Determine the (x, y) coordinate at the center of the cell enclosing the given text.  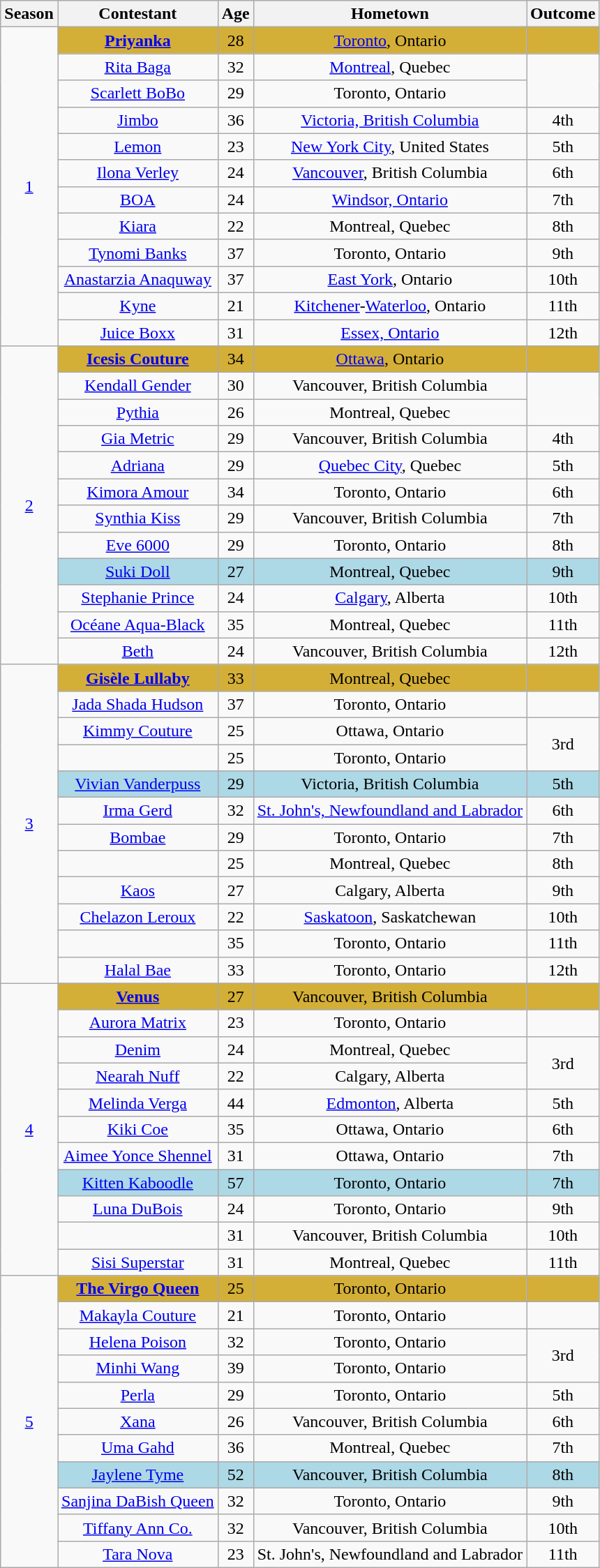
Irma Gerd (137, 811)
East York, Ontario (389, 279)
Xana (137, 1421)
Eve 6000 (137, 545)
Chelazon Leroux (137, 917)
Icesis Couture (137, 359)
Lemon (137, 147)
Gisèle Lullaby (137, 678)
Windsor, Ontario (389, 200)
Juice Boxx (137, 333)
Aurora Matrix (137, 1023)
New York City, United States (389, 147)
BOA (137, 200)
Melinda Verga (137, 1103)
1 (29, 187)
Océane Aqua-Black (137, 625)
Contestant (137, 14)
Perla (137, 1395)
Priyanka (137, 40)
Age (236, 14)
Tiffany Ann Co. (137, 1528)
Saskatoon, Saskatchewan (389, 917)
Vivian Vanderpuss (137, 784)
4 (29, 1129)
Ilona Verley (137, 173)
Kiki Coe (137, 1129)
Essex, Ontario (389, 333)
Jaylene Tyme (137, 1474)
Pythia (137, 412)
Sanjina DaBish Queen (137, 1501)
44 (236, 1103)
Uma Gahd (137, 1448)
Jada Shada Hudson (137, 704)
Anastarzia Anaquway (137, 279)
Season (29, 14)
Bombae (137, 837)
Scarlett BoBo (137, 94)
Rita Baga (137, 67)
Halal Bae (137, 970)
Kaos (137, 890)
Aimee Yonce Shennel (137, 1156)
30 (236, 386)
Sisi Superstar (137, 1262)
Nearah Nuff (137, 1076)
Kimora Amour (137, 492)
Beth (137, 651)
Venus (137, 996)
Kimmy Couture (137, 731)
Minhi Wang (137, 1368)
Gia Metric (137, 439)
Kitten Kaboodle (137, 1183)
Outcome (563, 14)
52 (236, 1474)
Kiara (137, 226)
Luna DuBois (137, 1209)
2 (29, 505)
Kyne (137, 306)
Kitchener-Waterloo, Ontario (389, 306)
Suki Doll (137, 572)
Synthia Kiss (137, 518)
28 (236, 40)
5 (29, 1422)
57 (236, 1183)
Denim (137, 1050)
39 (236, 1368)
Jimbo (137, 120)
Tynomi Banks (137, 253)
Kendall Gender (137, 386)
Makayla Couture (137, 1315)
Adriana (137, 465)
The Virgo Queen (137, 1289)
Quebec City, Quebec (389, 465)
Hometown (389, 14)
Helena Poison (137, 1342)
3 (29, 823)
Tara Nova (137, 1554)
Edmonton, Alberta (389, 1103)
Stephanie Prince (137, 598)
